Search for the cell housing the specified text and yield its (x, y) center coordinate. 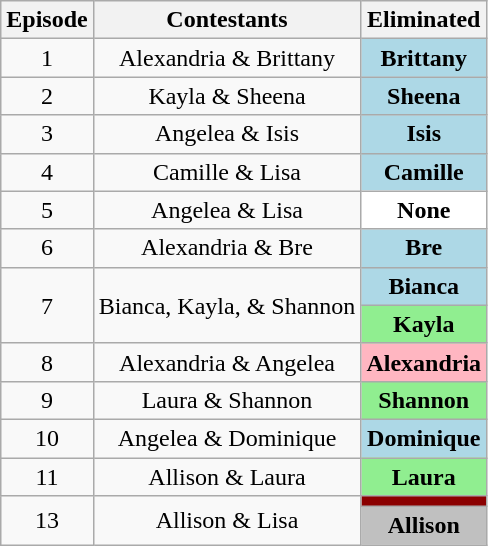
None (424, 210)
Bianca (424, 286)
Laura & Shannon (227, 400)
Laura (424, 477)
Camille & Lisa (227, 172)
9 (47, 400)
Episode (47, 20)
Contestants (227, 20)
10 (47, 438)
11 (47, 477)
Eliminated (424, 20)
Kayla & Sheena (227, 96)
Angelea & Lisa (227, 210)
6 (47, 248)
Bre (424, 248)
Allison (424, 526)
Alexandria (424, 362)
Dominique (424, 438)
13 (47, 520)
Angelea & Isis (227, 134)
5 (47, 210)
Alexandria & Brittany (227, 58)
Bianca, Kayla, & Shannon (227, 305)
Angelea & Dominique (227, 438)
Camille (424, 172)
Isis (424, 134)
Brittany (424, 58)
4 (47, 172)
Allison & Laura (227, 477)
8 (47, 362)
Alexandria & Angelea (227, 362)
3 (47, 134)
Alexandria & Bre (227, 248)
Sheena (424, 96)
Allison & Lisa (227, 520)
Shannon (424, 400)
1 (47, 58)
2 (47, 96)
Kayla (424, 324)
7 (47, 305)
